From the cell containing the given text, extract its center point as (x, y) coordinate. 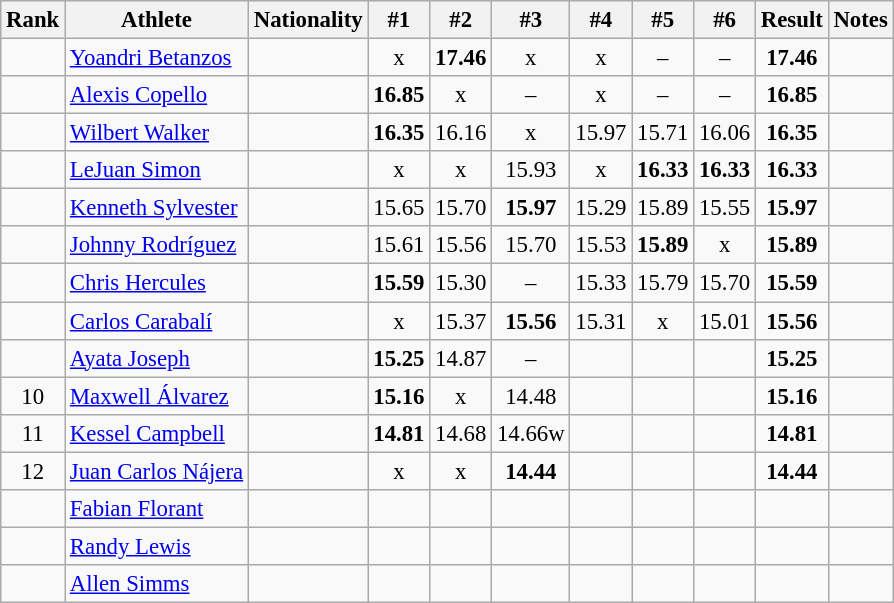
15.29 (601, 208)
#3 (531, 20)
#4 (601, 20)
Athlete (157, 20)
Maxwell Álvarez (157, 396)
10 (33, 396)
Allen Simms (157, 584)
#2 (461, 20)
15.33 (601, 283)
Yoandri Betanzos (157, 58)
12 (33, 471)
Juan Carlos Nájera (157, 471)
Randy Lewis (157, 546)
14.68 (461, 433)
15.71 (663, 133)
Johnny Rodríguez (157, 245)
15.93 (531, 170)
15.79 (663, 283)
#1 (399, 20)
16.06 (725, 133)
Fabian Florant (157, 509)
15.30 (461, 283)
Alexis Copello (157, 95)
Notes (860, 20)
15.31 (601, 321)
15.37 (461, 321)
15.65 (399, 208)
Rank (33, 20)
16.16 (461, 133)
14.48 (531, 396)
15.53 (601, 245)
Result (792, 20)
Chris Hercules (157, 283)
#6 (725, 20)
14.66w (531, 433)
14.87 (461, 358)
Carlos Carabalí (157, 321)
Ayata Joseph (157, 358)
15.61 (399, 245)
15.01 (725, 321)
#5 (663, 20)
11 (33, 433)
15.55 (725, 208)
Kessel Campbell (157, 433)
LeJuan Simon (157, 170)
Wilbert Walker (157, 133)
Nationality (308, 20)
Kenneth Sylvester (157, 208)
